Search for the cell housing the specified text and yield its (X, Y) center coordinate. 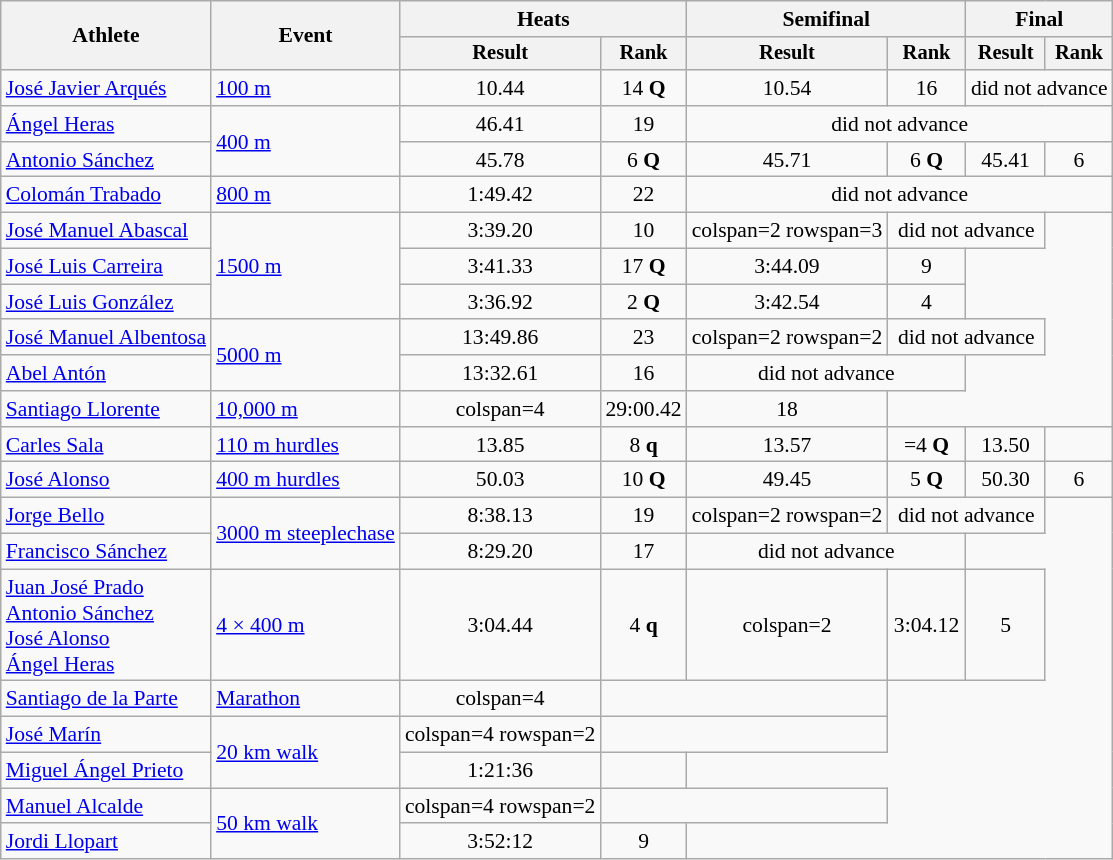
23 (643, 338)
Manuel Alcalde (106, 806)
400 m hurdles (306, 480)
Semifinal (826, 19)
Ángel Heras (106, 124)
5000 m (306, 356)
10,000 m (306, 409)
2 Q (643, 302)
1:21:36 (500, 771)
46.41 (500, 124)
José Alonso (106, 480)
50 km walk (306, 824)
8:38.13 (500, 516)
José Manuel Abascal (106, 231)
Athlete (106, 36)
José Javier Arqués (106, 88)
José Marín (106, 735)
45.71 (788, 160)
10.44 (500, 88)
400 m (306, 142)
8:29.20 (500, 552)
Event (306, 36)
45.78 (500, 160)
Carles Sala (106, 445)
colspan=2 (788, 625)
13.50 (1006, 445)
20 km walk (306, 752)
Heats (544, 19)
10 Q (643, 480)
800 m (306, 195)
18 (788, 409)
49.45 (788, 480)
José Luis Carreira (106, 267)
5 (1006, 625)
50.03 (500, 480)
14 Q (643, 88)
29:00.42 (643, 409)
Jorge Bello (106, 516)
José Luis González (106, 302)
3:04.12 (926, 625)
Abel Antón (106, 373)
Juan José PradoAntonio SánchezJosé AlonsoÁngel Heras (106, 625)
Colomán Trabado (106, 195)
4 q (643, 625)
José Manuel Albentosa (106, 338)
Francisco Sánchez (106, 552)
22 (643, 195)
100 m (306, 88)
13.57 (788, 445)
Antonio Sánchez (106, 160)
1:49.42 (500, 195)
13:49.86 (500, 338)
3:52:12 (500, 842)
3:42.54 (788, 302)
Miguel Ángel Prieto (106, 771)
3:44.09 (788, 267)
3000 m steeplechase (306, 534)
45.41 (1006, 160)
13:32.61 (500, 373)
3:04.44 (500, 625)
Santiago Llorente (106, 409)
8 q (643, 445)
colspan=2 rowspan=3 (788, 231)
Marathon (306, 699)
Santiago de la Parte (106, 699)
4 (926, 302)
13.85 (500, 445)
Final (1040, 19)
3:39.20 (500, 231)
4 × 400 m (306, 625)
1500 m (306, 266)
5 Q (926, 480)
3:36.92 (500, 302)
10 (643, 231)
17 (643, 552)
=4 Q (926, 445)
3:41.33 (500, 267)
110 m hurdles (306, 445)
17 Q (643, 267)
Jordi Llopart (106, 842)
50.30 (1006, 480)
10.54 (788, 88)
